Find where the given text appears and provide that cell's center as [X, Y] coordinate. 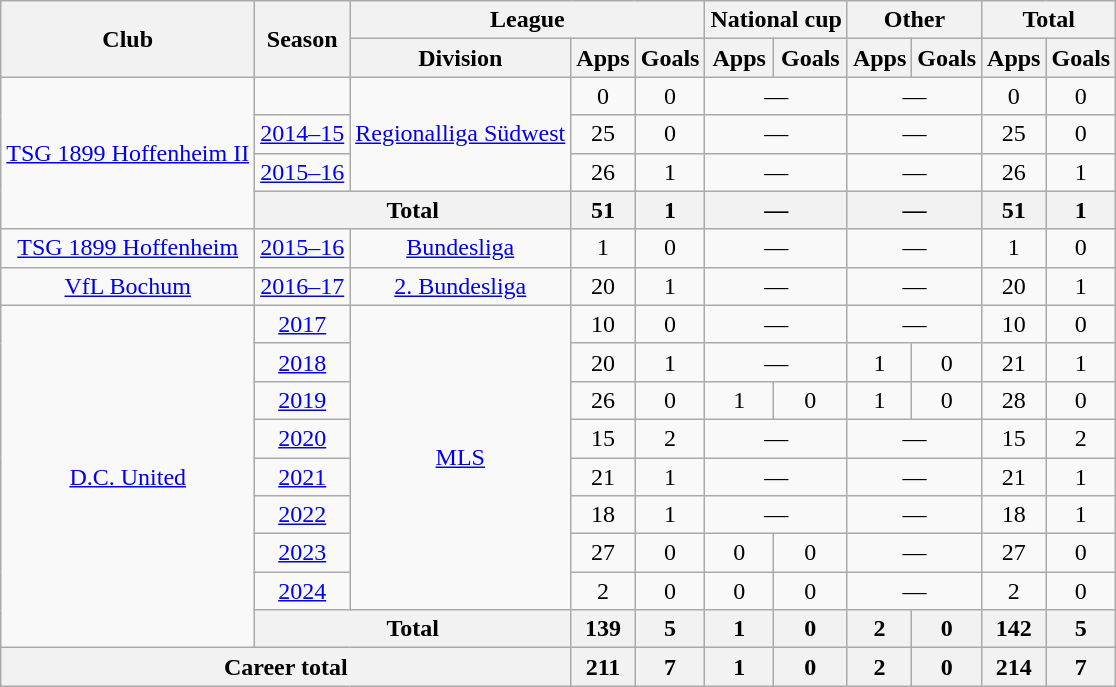
Club [128, 39]
2022 [302, 515]
2020 [302, 438]
Season [302, 39]
MLS [460, 457]
2016–17 [302, 286]
TSG 1899 Hoffenheim [128, 248]
2019 [302, 400]
28 [1014, 400]
Bundesliga [460, 248]
142 [1014, 629]
2021 [302, 477]
TSG 1899 Hoffenheim II [128, 153]
VfL Bochum [128, 286]
D.C. United [128, 476]
214 [1014, 667]
National cup [776, 20]
2014–15 [302, 134]
139 [603, 629]
Regionalliga Südwest [460, 134]
2018 [302, 362]
Career total [286, 667]
2024 [302, 591]
211 [603, 667]
League [528, 20]
Other [914, 20]
2023 [302, 553]
2017 [302, 324]
2. Bundesliga [460, 286]
Division [460, 58]
